Provide the [X, Y] coordinate of the cell's center where the given text is located.  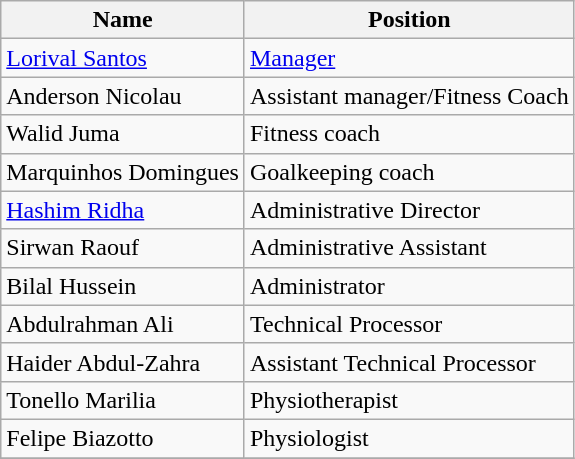
Felipe Biazotto [123, 438]
Hashim Ridha [123, 210]
Name [123, 20]
Physiotherapist [409, 400]
Walid Juma [123, 134]
Administrative Assistant [409, 248]
Assistant Technical Processor [409, 362]
Administrator [409, 286]
Physiologist [409, 438]
Marquinhos Domingues [123, 172]
Technical Processor [409, 324]
Anderson Nicolau [123, 96]
Tonello Marilia [123, 400]
Goalkeeping coach [409, 172]
Haider Abdul-Zahra [123, 362]
Abdulrahman Ali [123, 324]
Assistant manager/Fitness Coach [409, 96]
Lorival Santos [123, 58]
Bilal Hussein [123, 286]
Administrative Director [409, 210]
Position [409, 20]
Fitness coach [409, 134]
Manager [409, 58]
Sirwan Raouf [123, 248]
